Locate the cell with the specified text and output its (x, y) center coordinate. 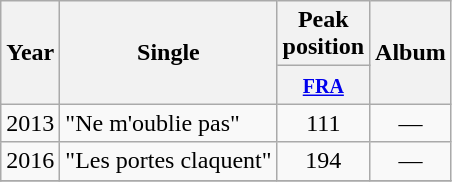
194 (323, 161)
Album (411, 52)
2013 (30, 123)
FRA (323, 85)
111 (323, 123)
"Ne m'oublie pas" (168, 123)
"Les portes claquent" (168, 161)
Year (30, 52)
2016 (30, 161)
Peak position (323, 34)
Single (168, 52)
